Detect which cell encompasses the target text, then output its [x, y] center coordinate. 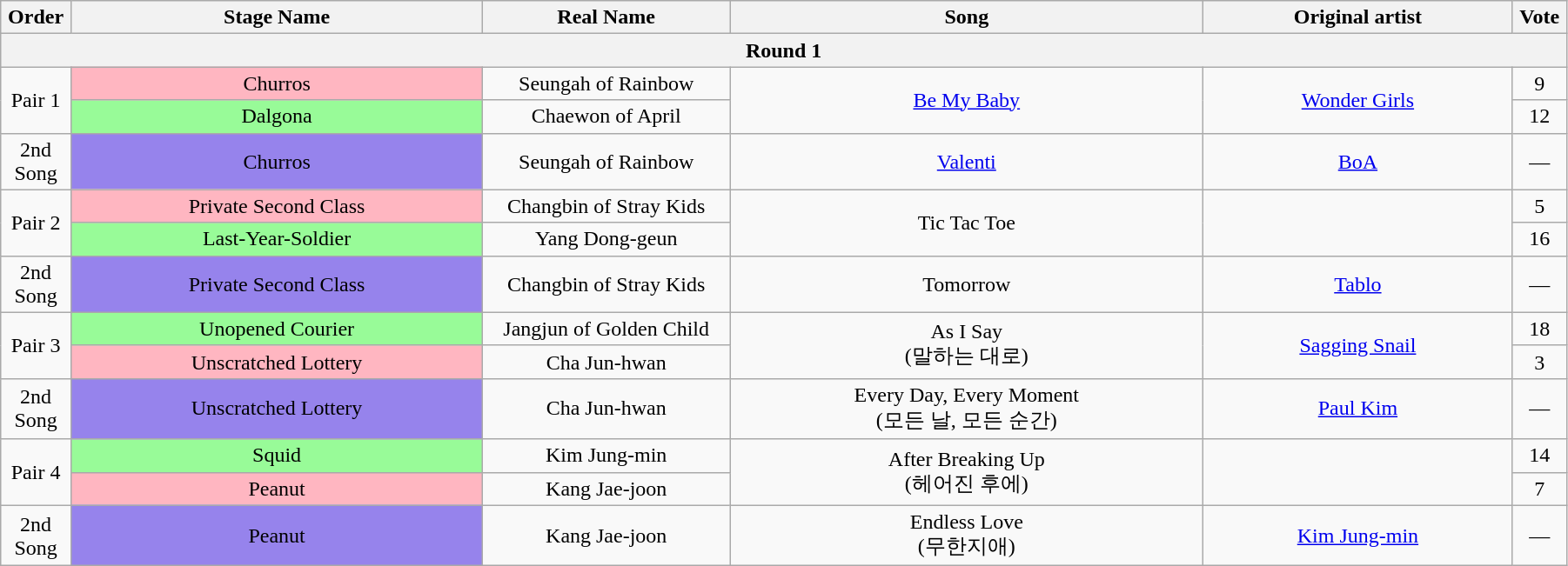
Tomorrow [967, 283]
BoA [1357, 162]
Dalgona [277, 117]
5 [1540, 206]
Real Name [606, 17]
14 [1540, 456]
Squid [277, 456]
16 [1540, 239]
3 [1540, 362]
As I Say(말하는 대로) [967, 345]
Unopened Courier [277, 329]
Original artist [1357, 17]
Yang Dong-geun [606, 239]
Pair 2 [37, 223]
Endless Love(무한지애) [967, 536]
Jangjun of Golden Child [606, 329]
9 [1540, 83]
Vote [1540, 17]
Tic Tac Toe [967, 223]
Valenti [967, 162]
7 [1540, 489]
Stage Name [277, 17]
Pair 3 [37, 345]
Last-Year-Soldier [277, 239]
18 [1540, 329]
Order [37, 17]
Pair 1 [37, 100]
Wonder Girls [1357, 100]
Sagging Snail [1357, 345]
After Breaking Up(헤어진 후에) [967, 472]
Paul Kim [1357, 409]
Pair 4 [37, 472]
Chaewon of April [606, 117]
Every Day, Every Moment(모든 날, 모든 순간) [967, 409]
Round 1 [784, 50]
Song [967, 17]
Tablo [1357, 283]
Be My Baby [967, 100]
12 [1540, 117]
